Search for the cell housing the specified text and yield its [x, y] center coordinate. 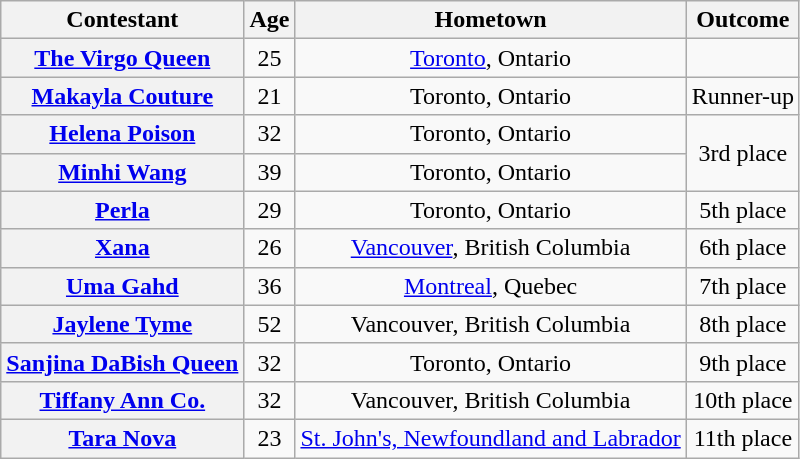
Contestant [122, 20]
11th place [742, 438]
St. John's, Newfoundland and Labrador [490, 438]
The Virgo Queen [122, 58]
3rd place [742, 153]
26 [270, 248]
Outcome [742, 20]
7th place [742, 286]
21 [270, 96]
25 [270, 58]
Perla [122, 210]
Minhi Wang [122, 172]
10th place [742, 400]
Age [270, 20]
Tiffany Ann Co. [122, 400]
Montreal, Quebec [490, 286]
Uma Gahd [122, 286]
Runner-up [742, 96]
29 [270, 210]
6th place [742, 248]
Hometown [490, 20]
Tara Nova [122, 438]
Xana [122, 248]
23 [270, 438]
52 [270, 324]
8th place [742, 324]
9th place [742, 362]
Makayla Couture [122, 96]
36 [270, 286]
5th place [742, 210]
Jaylene Tyme [122, 324]
39 [270, 172]
Helena Poison [122, 134]
Sanjina DaBish Queen [122, 362]
